Search for the cell housing the specified text and yield its (x, y) center coordinate. 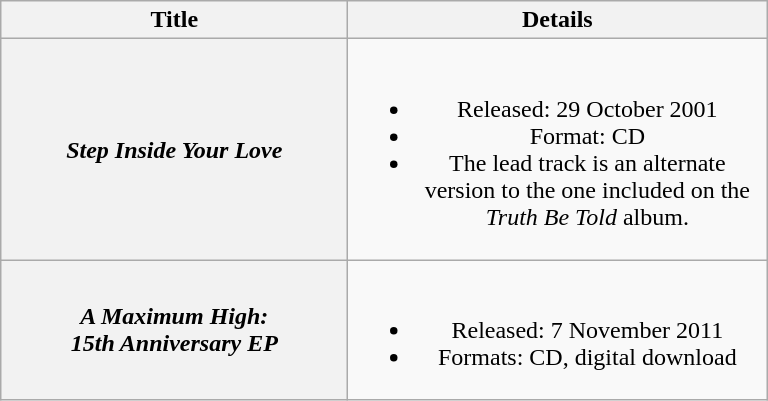
A Maximum High: 15th Anniversary EP (174, 330)
Details (558, 20)
Title (174, 20)
Released: 29 October 2001Format: CDThe lead track is an alternate version to the one included on the Truth Be Told album. (558, 150)
Released: 7 November 2011Formats: CD, digital download (558, 330)
Step Inside Your Love (174, 150)
